Pinpoint the cell where the given text exists, returning its (X, Y) midpoint coordinate. 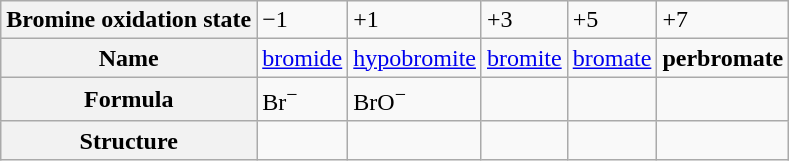
bromide (302, 58)
BrO− (415, 100)
bromate (612, 58)
+1 (415, 20)
+3 (524, 20)
Formula (129, 100)
+5 (612, 20)
bromite (524, 58)
Br− (302, 100)
perbromate (723, 58)
Name (129, 58)
Bromine oxidation state (129, 20)
Structure (129, 140)
+7 (723, 20)
−1 (302, 20)
hypobromite (415, 58)
